Determine the [x, y] coordinate at the center of the cell enclosing the given text.  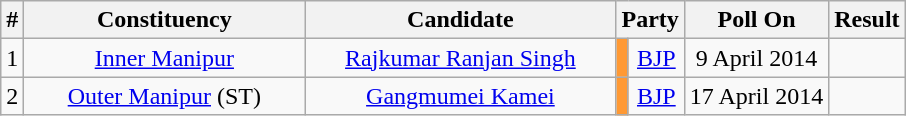
Constituency [164, 20]
Party [650, 20]
17 April 2014 [756, 96]
Gangmumei Kamei [460, 96]
Outer Manipur (ST) [164, 96]
2 [12, 96]
# [12, 20]
Inner Manipur [164, 58]
Candidate [460, 20]
Result [867, 20]
1 [12, 58]
Rajkumar Ranjan Singh [460, 58]
9 April 2014 [756, 58]
Poll On [756, 20]
